For the text-containing cell, return its midpoint in [X, Y] coordinate format. 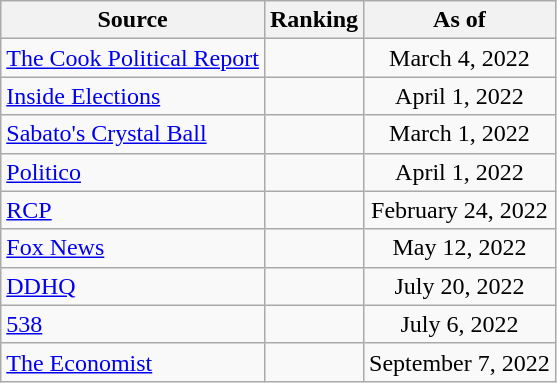
March 1, 2022 [460, 134]
September 7, 2022 [460, 362]
July 6, 2022 [460, 324]
July 20, 2022 [460, 286]
May 12, 2022 [460, 248]
RCP [133, 210]
Politico [133, 172]
March 4, 2022 [460, 58]
As of [460, 20]
538 [133, 324]
Sabato's Crystal Ball [133, 134]
Ranking [314, 20]
The Cook Political Report [133, 58]
Source [133, 20]
The Economist [133, 362]
Inside Elections [133, 96]
Fox News [133, 248]
DDHQ [133, 286]
February 24, 2022 [460, 210]
